For the text-containing cell, return its midpoint in [x, y] coordinate format. 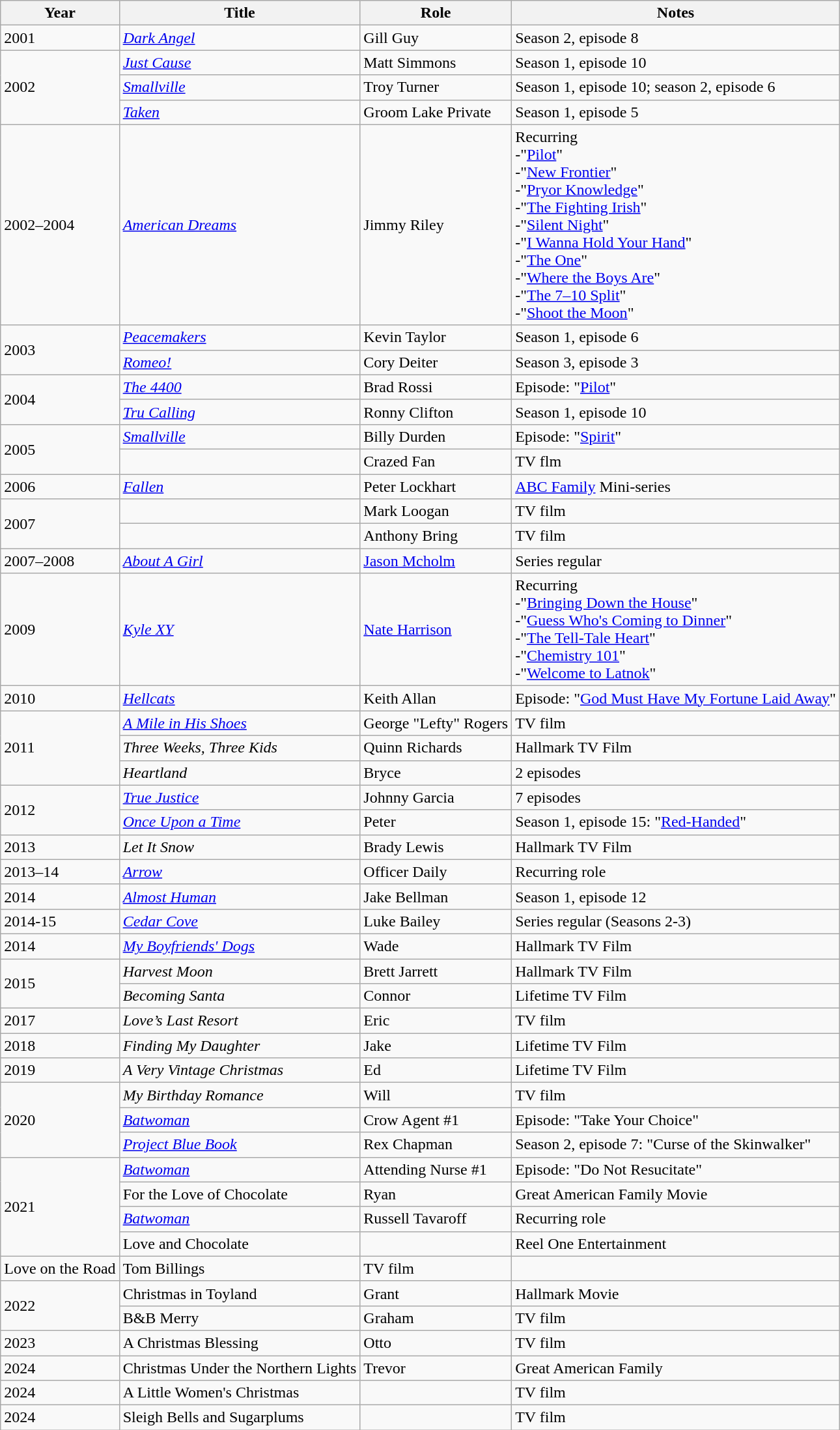
2007–2008 [60, 561]
2002–2004 [60, 225]
Season 2, episode 8 [676, 38]
2022 [60, 1306]
2020 [60, 1120]
2003 [60, 350]
Graham [436, 1318]
Trevor [436, 1367]
Officer Daily [436, 872]
2010 [60, 698]
ABC Family Mini-series [676, 487]
Year [60, 13]
Matt Simmons [436, 63]
Anthony Bring [436, 536]
Cedar Cove [240, 921]
Rex Chapman [436, 1145]
About A Girl [240, 561]
A Little Women's Christmas [240, 1393]
Grant [436, 1293]
Russell Tavaroff [436, 1219]
Romeo! [240, 362]
Episode: "Pilot" [676, 387]
Quinn Richards [436, 748]
True Justice [240, 797]
Billy Durden [436, 436]
2019 [60, 1070]
The 4400 [240, 387]
Title [240, 13]
Harvest Moon [240, 971]
Hellcats [240, 698]
Gill Guy [436, 38]
Season 2, episode 7: "Curse of the Skinwalker" [676, 1145]
Season 1, episode 12 [676, 896]
Series regular [676, 561]
Dark Angel [240, 38]
Episode: "God Must Have My Fortune Laid Away" [676, 698]
Brady Lewis [436, 847]
2006 [60, 487]
2 episodes [676, 773]
2011 [60, 748]
2023 [60, 1343]
Project Blue Book [240, 1145]
Cory Deiter [436, 362]
Becoming Santa [240, 996]
A Christmas Blessing [240, 1343]
Jimmy Riley [436, 225]
Episode: "Spirit" [676, 436]
2012 [60, 810]
Ronny Clifton [436, 412]
Recurring -"Bringing Down the House" -"Guess Who's Coming to Dinner" -"The Tell-Tale Heart" -"Chemistry 101" -"Welcome to Latnok" [676, 629]
My Boyfriends' Dogs [240, 946]
Brett Jarrett [436, 971]
Season 1, episode 5 [676, 112]
2009 [60, 629]
2001 [60, 38]
Episode: "Take Your Choice" [676, 1120]
Great American Family Movie [676, 1194]
Wade [436, 946]
Christmas in Toyland [240, 1293]
Heartland [240, 773]
2007 [60, 524]
Keith Allan [436, 698]
A Mile in His Shoes [240, 723]
TV flm [676, 461]
Season 1, episode 15: "Red-Handed" [676, 822]
2005 [60, 449]
Love’s Last Resort [240, 1021]
7 episodes [676, 797]
Troy Turner [436, 87]
Taken [240, 112]
Jake Bellman [436, 896]
Episode: "Do Not Resucitate" [676, 1169]
Love and Chocolate [240, 1244]
Role [436, 13]
Bryce [436, 773]
Ed [436, 1070]
Ryan [436, 1194]
Jason Mcholm [436, 561]
Nate Harrison [436, 629]
Groom Lake Private [436, 112]
Three Weeks, Three Kids [240, 748]
Kyle XY [240, 629]
Crazed Fan [436, 461]
Just Cause [240, 63]
B&B Merry [240, 1318]
For the Love of Chocolate [240, 1194]
Sleigh Bells and Sugarplums [240, 1418]
Great American Family [676, 1367]
2004 [60, 399]
Once Upon a Time [240, 822]
Love on the Road [60, 1268]
Brad Rossi [436, 387]
Johnny Garcia [436, 797]
2013 [60, 847]
Season 1, episode 10; season 2, episode 6 [676, 87]
Attending Nurse #1 [436, 1169]
Season 3, episode 3 [676, 362]
Peter [436, 822]
My Birthday Romance [240, 1095]
Will [436, 1095]
Reel One Entertainment [676, 1244]
Christmas Under the Northern Lights [240, 1367]
2017 [60, 1021]
Hallmark Movie [676, 1293]
Series regular (Seasons 2-3) [676, 921]
2002 [60, 87]
Jake [436, 1046]
Finding My Daughter [240, 1046]
2015 [60, 984]
American Dreams [240, 225]
2013–14 [60, 872]
A Very Vintage Christmas [240, 1070]
Fallen [240, 487]
Tru Calling [240, 412]
Mark Loogan [436, 511]
Luke Bailey [436, 921]
Otto [436, 1343]
2018 [60, 1046]
Connor [436, 996]
George "Lefty" Rogers [436, 723]
2021 [60, 1207]
Kevin Taylor [436, 337]
Peter Lockhart [436, 487]
Notes [676, 13]
2014-15 [60, 921]
Let It Snow [240, 847]
Season 1, episode 6 [676, 337]
Peacemakers [240, 337]
Tom Billings [240, 1268]
Arrow [240, 872]
Almost Human [240, 896]
Crow Agent #1 [436, 1120]
Eric [436, 1021]
